Determine the [x, y] coordinate at the center of the cell enclosing the given text.  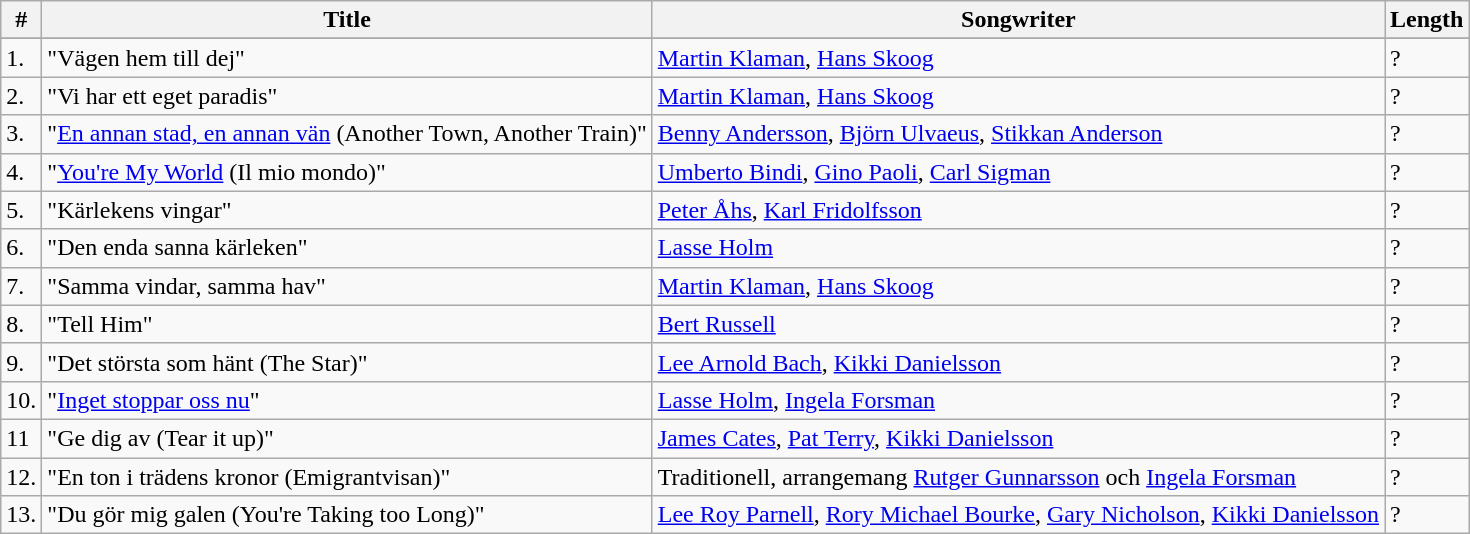
Umberto Bindi, Gino Paoli, Carl Sigman [1018, 172]
Lee Arnold Bach, Kikki Danielsson [1018, 362]
Benny Andersson, Björn Ulvaeus, Stikkan Anderson [1018, 134]
3. [22, 134]
6. [22, 248]
"Kärlekens vingar" [347, 210]
"Vi har ett eget paradis" [347, 96]
4. [22, 172]
10. [22, 400]
1. [22, 58]
Songwriter [1018, 20]
9. [22, 362]
"Tell Him" [347, 324]
13. [22, 515]
"Ge dig av (Tear it up)" [347, 438]
Lee Roy Parnell, Rory Michael Bourke, Gary Nicholson, Kikki Danielsson [1018, 515]
11 [22, 438]
"En ton i trädens kronor (Emigrantvisan)" [347, 477]
"Det största som hänt (The Star)" [347, 362]
"En annan stad, en annan vän (Another Town, Another Train)" [347, 134]
Lasse Holm, Ingela Forsman [1018, 400]
James Cates, Pat Terry, Kikki Danielsson [1018, 438]
"Inget stoppar oss nu" [347, 400]
"Samma vindar, samma hav" [347, 286]
# [22, 20]
8. [22, 324]
2. [22, 96]
Length [1427, 20]
12. [22, 477]
Peter Åhs, Karl Fridolfsson [1018, 210]
Bert Russell [1018, 324]
Title [347, 20]
Lasse Holm [1018, 248]
"Vägen hem till dej" [347, 58]
5. [22, 210]
7. [22, 286]
Traditionell, arrangemang Rutger Gunnarsson och Ingela Forsman [1018, 477]
"Den enda sanna kärleken" [347, 248]
"Du gör mig galen (You're Taking too Long)" [347, 515]
"You're My World (Il mio mondo)" [347, 172]
